Determine the [x, y] coordinate at the center of the cell enclosing the given text.  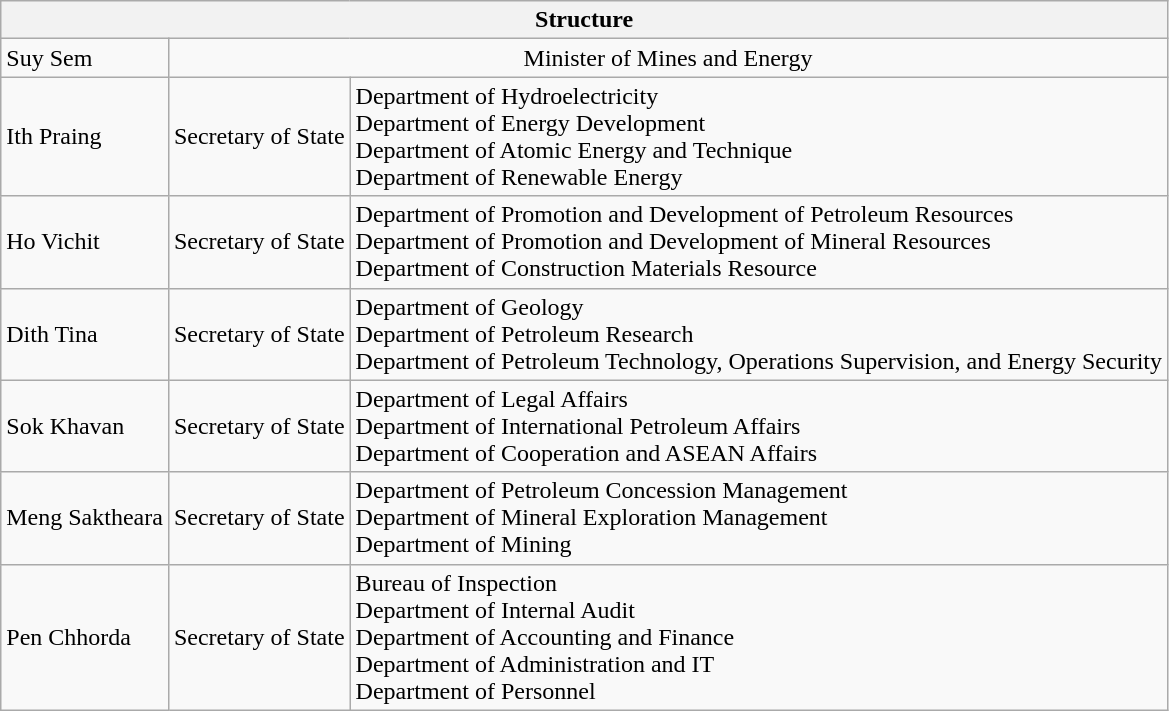
Department of Legal AffairsDepartment of International Petroleum AffairsDepartment of Cooperation and ASEAN Affairs [758, 426]
Meng Saktheara [85, 518]
Bureau of InspectionDepartment of Internal AuditDepartment of Accounting and FinanceDepartment of Administration and ITDepartment of Personnel [758, 637]
Sok Khavan [85, 426]
Department of GeologyDepartment of Petroleum ResearchDepartment of Petroleum Technology, Operations Supervision, and Energy Security [758, 334]
Department of Petroleum Concession ManagementDepartment of Mineral Exploration ManagementDepartment of Mining [758, 518]
Dith Tina [85, 334]
Suy Sem [85, 58]
Structure [584, 20]
Ho Vichit [85, 242]
Ith Praing [85, 136]
Minister of Mines and Energy [668, 58]
Department of HydroelectricityDepartment of Energy DevelopmentDepartment of Atomic Energy and TechniqueDepartment of Renewable Energy [758, 136]
Pen Chhorda [85, 637]
